Find where the given text appears and provide that cell's center as (X, Y) coordinate. 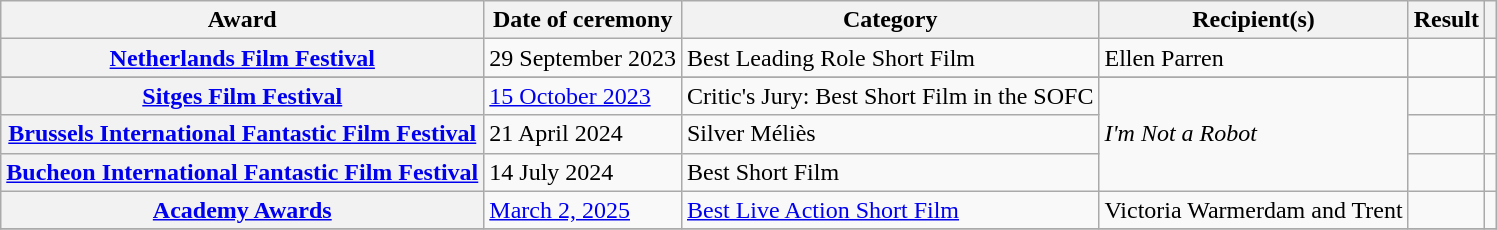
Ellen Parren (1254, 58)
Date of ceremony (583, 20)
March 2, 2025 (583, 210)
29 September 2023 (583, 58)
Silver Méliès (890, 134)
Sitges Film Festival (242, 96)
Best Leading Role Short Film (890, 58)
Best Short Film (890, 172)
21 April 2024 (583, 134)
Victoria Warmerdam and Trent (1254, 210)
Award (242, 20)
Result (1446, 20)
Critic's Jury: Best Short Film in the SOFC (890, 96)
I'm Not a Robot (1254, 134)
14 July 2024 (583, 172)
Brussels International Fantastic Film Festival (242, 134)
Academy Awards (242, 210)
Best Live Action Short Film (890, 210)
Bucheon International Fantastic Film Festival (242, 172)
Netherlands Film Festival (242, 58)
Recipient(s) (1254, 20)
15 October 2023 (583, 96)
Category (890, 20)
